Scan for the cell matching the given text and deliver its (X, Y) coordinate at center. 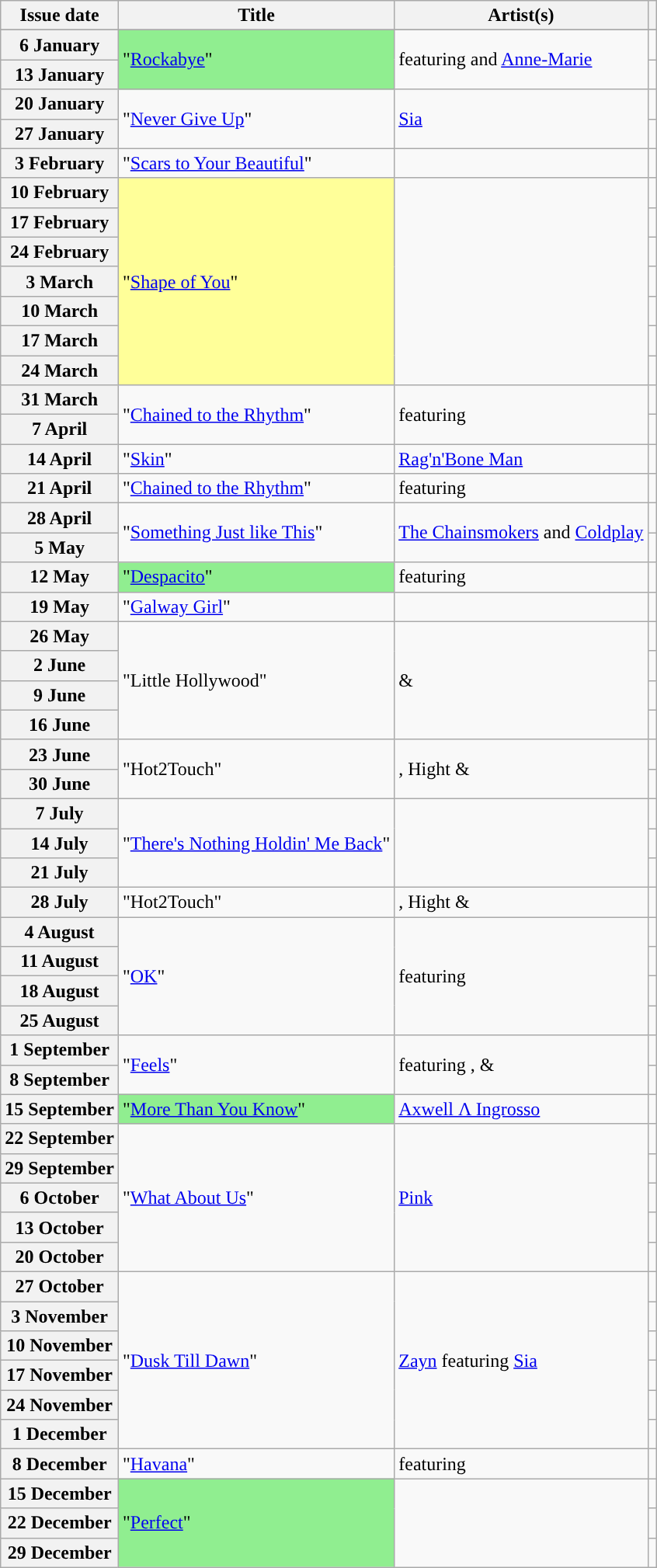
"There's Nothing Holdin' Me Back" (256, 843)
17 February (60, 222)
"Little Hollywood" (256, 680)
29 September (60, 1168)
7 April (60, 429)
8 December (60, 1464)
28 April (60, 518)
27 January (60, 134)
24 November (60, 1405)
30 June (60, 784)
22 September (60, 1139)
26 May (60, 636)
1 December (60, 1434)
23 June (60, 754)
15 December (60, 1493)
3 February (60, 163)
4 August (60, 932)
15 September (60, 1109)
Title (256, 16)
11 August (60, 961)
"Shape of You" (256, 281)
7 July (60, 813)
25 August (60, 1020)
3 November (60, 1316)
24 February (60, 252)
16 June (60, 725)
"Havana" (256, 1464)
22 December (60, 1523)
21 July (60, 873)
28 July (60, 902)
"Dusk Till Dawn" (256, 1360)
14 April (60, 459)
13 January (60, 75)
8 September (60, 1080)
Pink (521, 1198)
Issue date (60, 16)
29 December (60, 1552)
10 February (60, 193)
"Never Give Up" (256, 119)
"Galway Girl" (256, 607)
"Rockabye" (256, 60)
20 January (60, 104)
6 October (60, 1198)
10 March (60, 311)
Rag'n'Bone Man (521, 459)
14 July (60, 843)
18 August (60, 991)
"Scars to Your Beautiful" (256, 163)
17 March (60, 340)
Zayn featuring Sia (521, 1360)
24 March (60, 370)
3 March (60, 281)
Sia (521, 119)
"OK" (256, 976)
27 October (60, 1286)
1 September (60, 1050)
& (521, 680)
Artist(s) (521, 16)
6 January (60, 45)
"Skin" (256, 459)
"Feels" (256, 1065)
"Despacito" (256, 577)
"Perfect" (256, 1523)
featuring , & (521, 1065)
featuring and Anne-Marie (521, 60)
10 November (60, 1346)
5 May (60, 548)
The Chainsmokers and Coldplay (521, 533)
13 October (60, 1227)
"More Than You Know" (256, 1109)
31 March (60, 400)
19 May (60, 607)
17 November (60, 1375)
"What About Us" (256, 1198)
20 October (60, 1257)
9 June (60, 695)
"Something Just like This" (256, 533)
2 June (60, 666)
Axwell Λ Ingrosso (521, 1109)
12 May (60, 577)
21 April (60, 488)
